Determine the [x, y] coordinate at the center of the cell enclosing the given text.  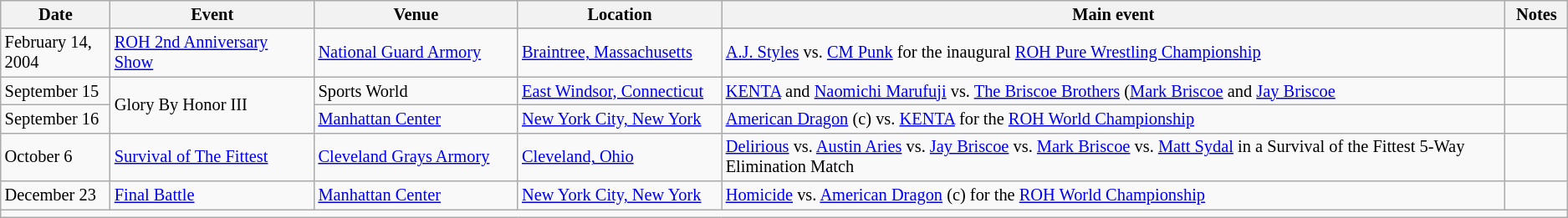
Survival of The Fittest [212, 157]
ROH 2nd Anniversary Show [212, 53]
American Dragon (c) vs. KENTA for the ROH World Championship [1114, 119]
December 23 [55, 195]
Cleveland, Ohio [620, 157]
National Guard Armory [416, 53]
Sports World [416, 91]
September 15 [55, 91]
Venue [416, 14]
Date [55, 14]
Notes [1537, 14]
A.J. Styles vs. CM Punk for the inaugural ROH Pure Wrestling Championship [1114, 53]
February 14, 2004 [55, 53]
Braintree, Massachusetts [620, 53]
Cleveland Grays Armory [416, 157]
Delirious vs. Austin Aries vs. Jay Briscoe vs. Mark Briscoe vs. Matt Sydal in a Survival of the Fittest 5-Way Elimination Match [1114, 157]
Event [212, 14]
September 16 [55, 119]
KENTA and Naomichi Marufuji vs. The Briscoe Brothers (Mark Briscoe and Jay Briscoe [1114, 91]
Main event [1114, 14]
Final Battle [212, 195]
Location [620, 14]
Glory By Honor III [212, 105]
East Windsor, Connecticut [620, 91]
Homicide vs. American Dragon (c) for the ROH World Championship [1114, 195]
October 6 [55, 157]
